Locate the cell with the specified text and output its [X, Y] center coordinate. 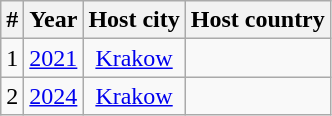
2 [12, 96]
2024 [54, 96]
# [12, 20]
Host country [258, 20]
1 [12, 58]
Year [54, 20]
Host city [134, 20]
2021 [54, 58]
